Return [X, Y] of the center of cell containing provided text 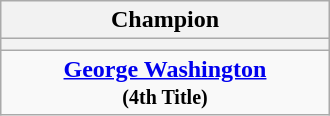
George Washington(4th Title) [165, 82]
Champion [165, 20]
